Return the (X, Y) coordinate for the center point of the cell that contains the specified text.  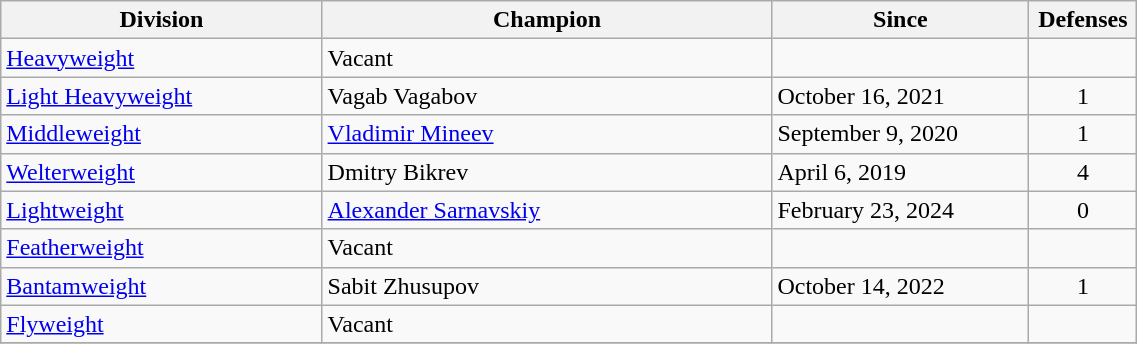
Bantamweight (162, 286)
Welterweight (162, 172)
Champion (547, 20)
October 14, 2022 (900, 286)
Alexander Sarnavskiy (547, 210)
Heavyweight (162, 58)
February 23, 2024 (900, 210)
Since (900, 20)
Middleweight (162, 134)
Division (162, 20)
Lightweight (162, 210)
0 (1083, 210)
September 9, 2020 (900, 134)
Vagab Vagabov (547, 96)
Featherweight (162, 248)
4 (1083, 172)
April 6, 2019 (900, 172)
Flyweight (162, 324)
Defenses (1083, 20)
Dmitry Bikrev (547, 172)
Light Heavyweight (162, 96)
October 16, 2021 (900, 96)
Sabit Zhusupov (547, 286)
Vladimir Mineev (547, 134)
